Capture the cell that displays the provided text and extract its [x, y] central coordinate. 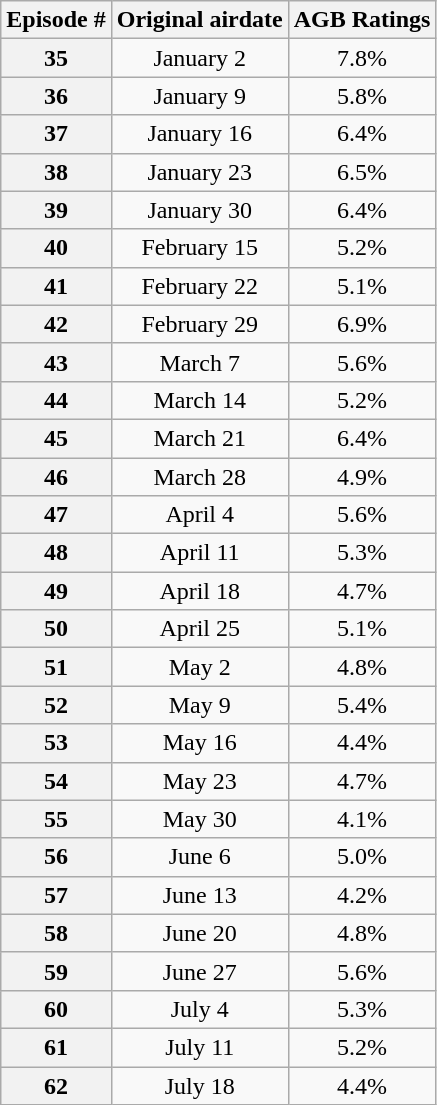
49 [56, 591]
May 2 [200, 667]
45 [56, 438]
February 15 [200, 248]
60 [56, 1009]
January 30 [200, 210]
April 25 [200, 629]
61 [56, 1047]
62 [56, 1085]
4.9% [362, 477]
June 13 [200, 895]
55 [56, 819]
50 [56, 629]
May 9 [200, 705]
39 [56, 210]
53 [56, 743]
July 18 [200, 1085]
March 21 [200, 438]
July 11 [200, 1047]
35 [56, 58]
April 11 [200, 553]
April 18 [200, 591]
July 4 [200, 1009]
January 16 [200, 134]
51 [56, 667]
42 [56, 324]
March 28 [200, 477]
Episode # [56, 20]
June 20 [200, 933]
56 [56, 857]
4.2% [362, 895]
January 23 [200, 172]
May 16 [200, 743]
41 [56, 286]
AGB Ratings [362, 20]
54 [56, 781]
5.4% [362, 705]
7.8% [362, 58]
57 [56, 895]
48 [56, 553]
June 27 [200, 971]
May 23 [200, 781]
May 30 [200, 819]
36 [56, 96]
Original airdate [200, 20]
June 6 [200, 857]
46 [56, 477]
43 [56, 362]
6.9% [362, 324]
52 [56, 705]
5.0% [362, 857]
44 [56, 400]
6.5% [362, 172]
January 9 [200, 96]
March 7 [200, 362]
40 [56, 248]
April 4 [200, 515]
38 [56, 172]
37 [56, 134]
February 22 [200, 286]
58 [56, 933]
47 [56, 515]
5.8% [362, 96]
59 [56, 971]
January 2 [200, 58]
February 29 [200, 324]
March 14 [200, 400]
4.1% [362, 819]
